Capture the cell that displays the provided text and extract its [X, Y] central coordinate. 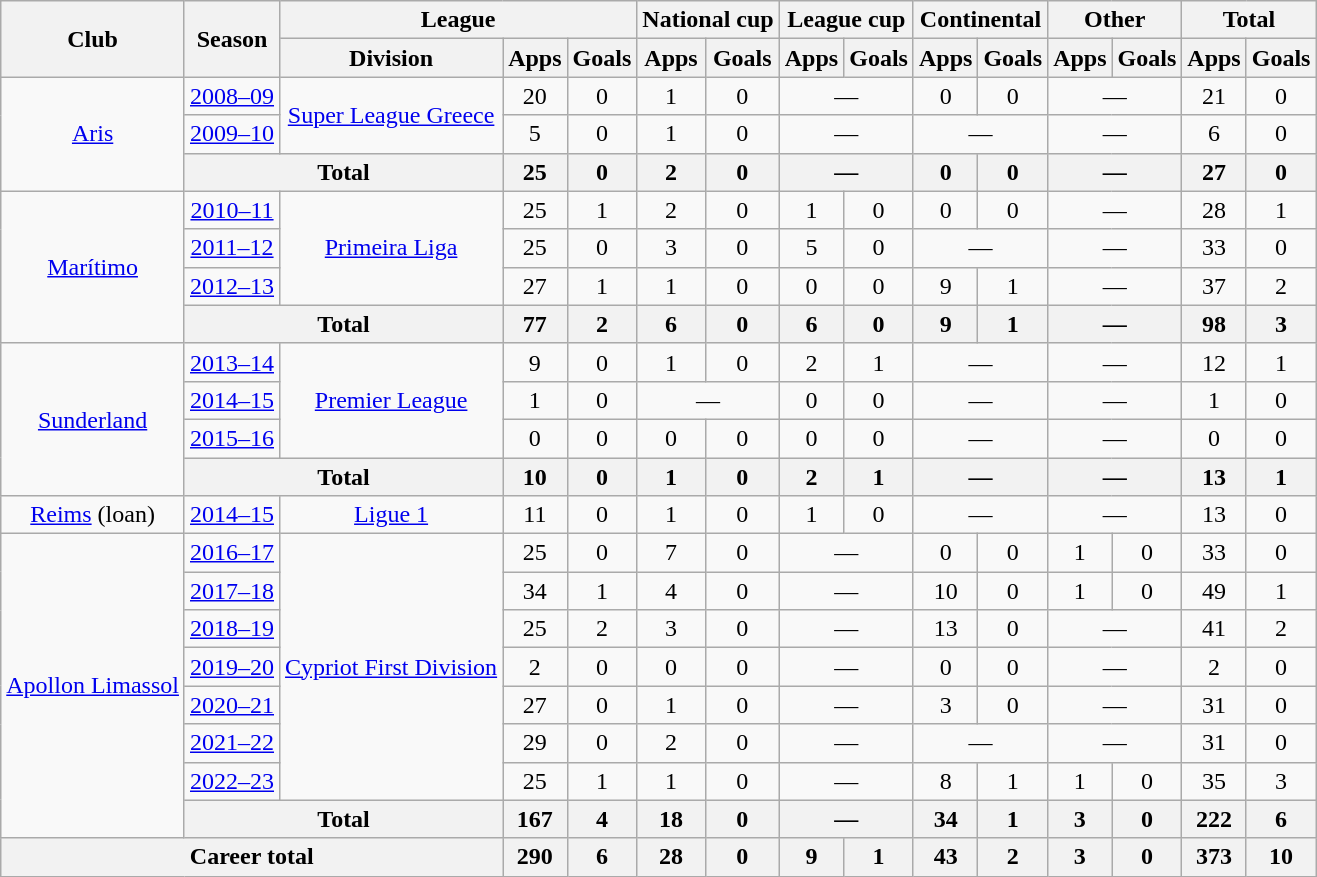
35 [1214, 781]
18 [671, 819]
Premier League [392, 400]
98 [1214, 324]
Ligue 1 [392, 515]
7 [671, 553]
49 [1214, 591]
Apollon Limassol [93, 686]
290 [535, 857]
2021–22 [232, 743]
2022–23 [232, 781]
8 [945, 781]
2009–10 [232, 134]
373 [1214, 857]
2012–13 [232, 286]
77 [535, 324]
2011–12 [232, 248]
2017–18 [232, 591]
2019–20 [232, 667]
29 [535, 743]
National cup [708, 20]
2016–17 [232, 553]
Sunderland [93, 419]
11 [535, 515]
21 [1214, 96]
Career total [252, 857]
20 [535, 96]
41 [1214, 629]
Season [232, 39]
League cup [846, 20]
Continental [980, 20]
Super League Greece [392, 115]
League [458, 20]
43 [945, 857]
2015–16 [232, 438]
2008–09 [232, 96]
222 [1214, 819]
Marítimo [93, 267]
Primeira Liga [392, 248]
Cypriot First Division [392, 667]
2018–19 [232, 629]
Other [1115, 20]
2020–21 [232, 705]
2013–14 [232, 362]
2010–11 [232, 210]
Club [93, 39]
167 [535, 819]
Aris [93, 134]
12 [1214, 362]
Reims (loan) [93, 515]
Division [392, 58]
37 [1214, 286]
